Capture the cell that displays the provided text and extract its [X, Y] central coordinate. 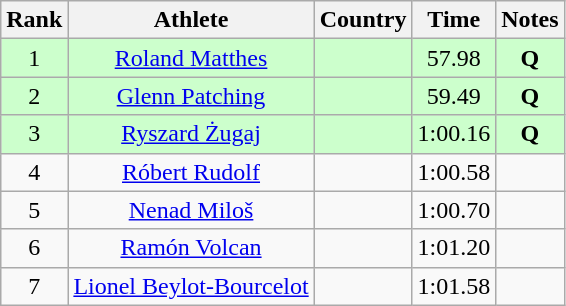
5 [34, 210]
57.98 [454, 58]
1:01.58 [454, 286]
3 [34, 134]
Notes [530, 20]
1:00.70 [454, 210]
59.49 [454, 96]
1:01.20 [454, 248]
Roland Matthes [191, 58]
1:00.16 [454, 134]
Country [363, 20]
7 [34, 286]
Lionel Beylot-Bourcelot [191, 286]
2 [34, 96]
Nenad Miloš [191, 210]
6 [34, 248]
Ramón Volcan [191, 248]
Glenn Patching [191, 96]
Ryszard Żugaj [191, 134]
1 [34, 58]
Time [454, 20]
1:00.58 [454, 172]
Róbert Rudolf [191, 172]
Athlete [191, 20]
Rank [34, 20]
4 [34, 172]
